Locate the cell with the specified text and output its (X, Y) center coordinate. 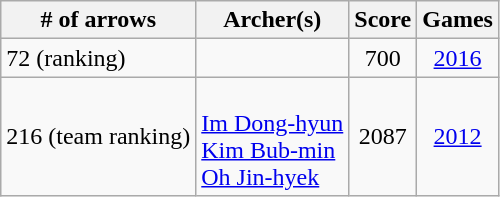
Im Dong-hyun Kim Bub-min Oh Jin-hyek (272, 136)
2016 (458, 58)
Archer(s) (272, 20)
700 (383, 58)
Games (458, 20)
2087 (383, 136)
# of arrows (98, 20)
2012 (458, 136)
216 (team ranking) (98, 136)
72 (ranking) (98, 58)
Score (383, 20)
